Return [X, Y] of the center of cell containing provided text 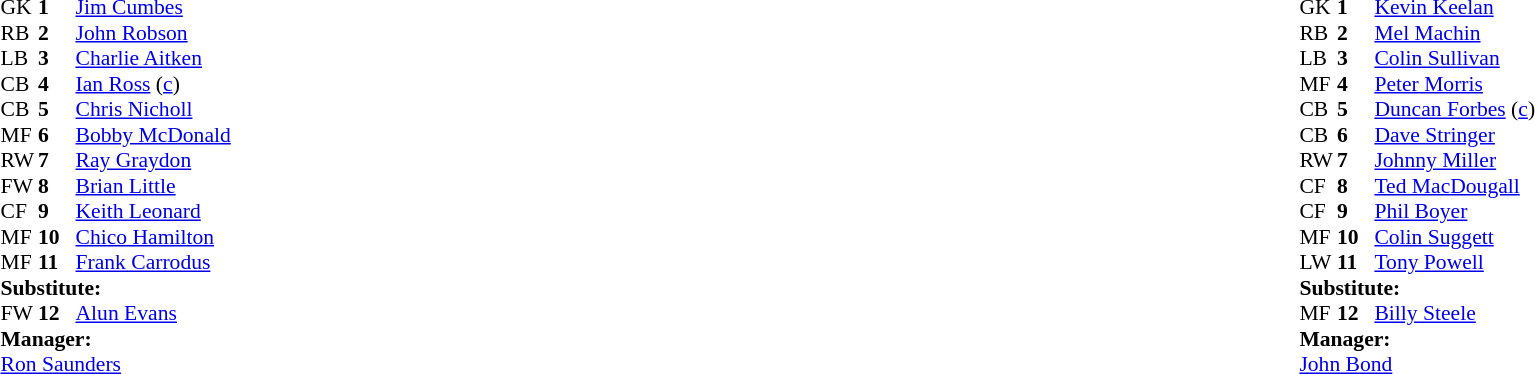
Chris Nicholl [154, 109]
Chico Hamilton [154, 237]
Brian Little [154, 186]
Tony Powell [1454, 263]
Keith Leonard [154, 211]
Billy Steele [1454, 313]
Colin Suggett [1454, 237]
Duncan Forbes (c) [1454, 109]
Mel Machin [1454, 33]
Charlie Aitken [154, 59]
Peter Morris [1454, 84]
Phil Boyer [1454, 211]
John Robson [154, 33]
Dave Stringer [1454, 135]
Alun Evans [154, 313]
Bobby McDonald [154, 135]
Ian Ross (c) [154, 84]
Frank Carrodus [154, 263]
Ted MacDougall [1454, 186]
LW [1318, 263]
Colin Sullivan [1454, 59]
Ray Graydon [154, 161]
Johnny Miller [1454, 161]
